Detect which cell encompasses the target text, then output its [X, Y] center coordinate. 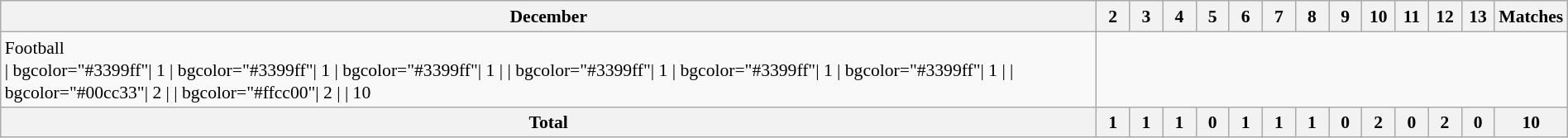
11 [1412, 17]
3 [1146, 17]
7 [1279, 17]
5 [1212, 17]
8 [1312, 17]
Matches [1531, 17]
4 [1179, 17]
12 [1445, 17]
6 [1245, 17]
9 [1346, 17]
December [549, 17]
Total [549, 122]
13 [1478, 17]
